Detect which cell encompasses the target text, then output its [X, Y] center coordinate. 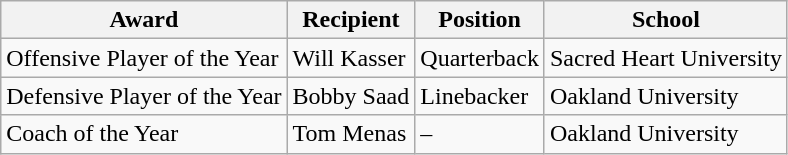
Sacred Heart University [666, 58]
School [666, 20]
Will Kasser [351, 58]
Recipient [351, 20]
Tom Menas [351, 134]
Offensive Player of the Year [144, 58]
Bobby Saad [351, 96]
Coach of the Year [144, 134]
Linebacker [480, 96]
Award [144, 20]
Quarterback [480, 58]
– [480, 134]
Position [480, 20]
Defensive Player of the Year [144, 96]
